Return (x, y) of the center of cell containing provided text 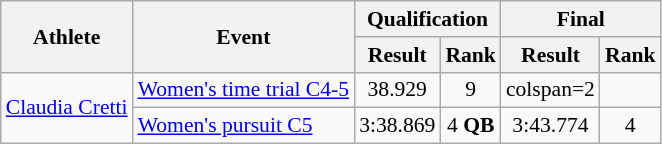
Women's time trial C4-5 (244, 90)
Event (244, 36)
9 (470, 90)
Final (581, 19)
4 QB (470, 126)
colspan=2 (550, 90)
Athlete (67, 36)
Women's pursuit C5 (244, 126)
3:38.869 (397, 126)
Qualification (428, 19)
4 (630, 126)
Claudia Cretti (67, 108)
3:43.774 (550, 126)
38.929 (397, 90)
